Scan for the cell matching the given text and deliver its [x, y] coordinate at center. 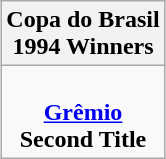
GrêmioSecond Title [83, 112]
Copa do Brasil1994 Winners [83, 34]
